Search for the cell housing the specified text and yield its [x, y] center coordinate. 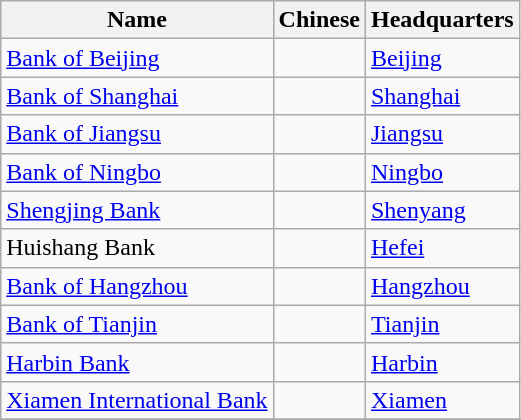
Shanghai [442, 96]
Name [137, 20]
Hangzhou [442, 286]
Chinese [319, 20]
Bank of Beijing [137, 58]
Bank of Ningbo [137, 172]
Bank of Jiangsu [137, 134]
Bank of Shanghai [137, 96]
Xiamen International Bank [137, 400]
Shengjing Bank [137, 210]
Hefei [442, 248]
Beijing [442, 58]
Jiangsu [442, 134]
Ningbo [442, 172]
Xiamen [442, 400]
Tianjin [442, 324]
Bank of Hangzhou [137, 286]
Huishang Bank [137, 248]
Bank of Tianjin [137, 324]
Harbin Bank [137, 362]
Headquarters [442, 20]
Harbin [442, 362]
Shenyang [442, 210]
